Determine the [x, y] coordinate at the center of the cell enclosing the given text.  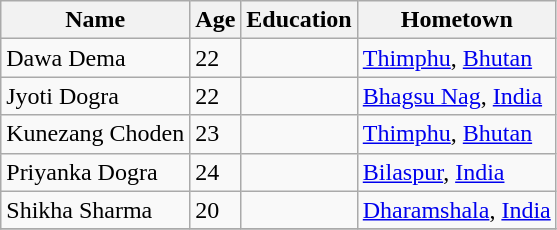
Shikha Sharma [96, 210]
20 [216, 210]
Education [299, 20]
Kunezang Choden [96, 134]
Hometown [456, 20]
Priyanka Dogra [96, 172]
Jyoti Dogra [96, 96]
Bilaspur, India [456, 172]
Dharamshala, India [456, 210]
24 [216, 172]
Dawa Dema [96, 58]
Bhagsu Nag, India [456, 96]
Age [216, 20]
Name [96, 20]
23 [216, 134]
